Search for the cell housing the specified text and yield its (x, y) center coordinate. 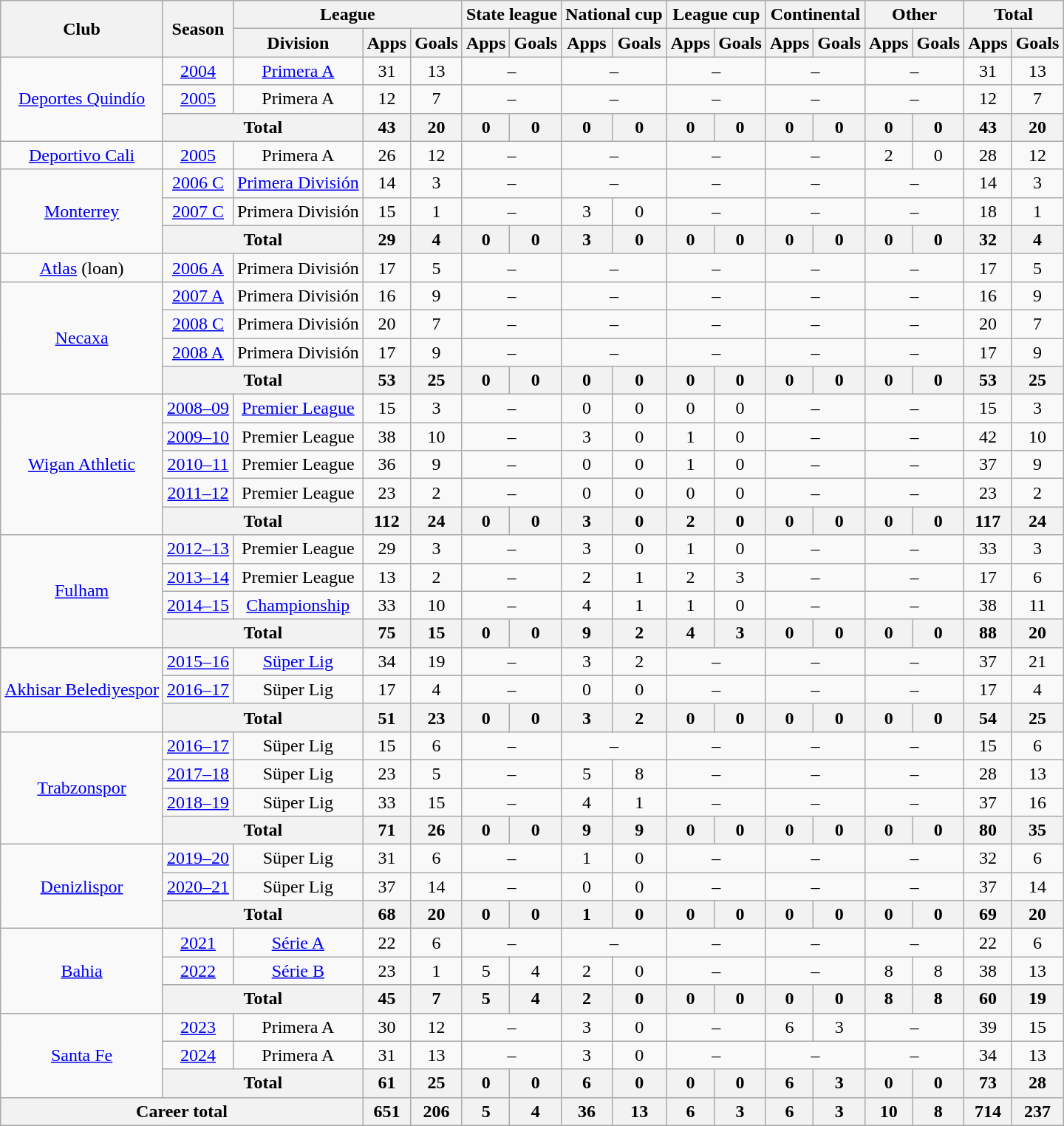
75 (386, 633)
2008 A (198, 352)
2010–11 (198, 465)
2014–15 (198, 605)
Career total (182, 1111)
39 (988, 1027)
60 (988, 999)
237 (1037, 1111)
61 (386, 1083)
Série B (298, 971)
112 (386, 521)
42 (988, 437)
Season (198, 29)
2024 (198, 1055)
Deportivo Cali (82, 155)
Club (82, 29)
51 (386, 717)
2018–19 (198, 802)
2006 C (198, 183)
2007 A (198, 296)
2009–10 (198, 437)
Atlas (loan) (82, 267)
Continental (815, 15)
2015–16 (198, 661)
2004 (198, 71)
Deportes Quindío (82, 99)
88 (988, 633)
45 (386, 999)
2008 C (198, 324)
League cup (716, 15)
2023 (198, 1027)
68 (386, 915)
State league (511, 15)
Other (915, 15)
651 (386, 1111)
2012–13 (198, 549)
71 (386, 830)
69 (988, 915)
Trabzonspor (82, 788)
Monterrey (82, 211)
2006 A (198, 267)
Fulham (82, 591)
Wigan Athletic (82, 465)
54 (988, 717)
35 (1037, 830)
117 (988, 521)
206 (437, 1111)
2021 (198, 943)
2007 C (198, 211)
Division (298, 43)
80 (988, 830)
National cup (614, 15)
Necaxa (82, 338)
Championship (298, 605)
Santa Fe (82, 1055)
Denizlispor (82, 887)
11 (1037, 605)
2020–21 (198, 887)
Série A (298, 943)
73 (988, 1083)
2011–12 (198, 493)
714 (988, 1111)
18 (988, 211)
21 (1037, 661)
30 (386, 1027)
2008–09 (198, 409)
Bahia (82, 971)
League (347, 15)
Akhisar Belediyespor (82, 689)
2013–14 (198, 577)
2019–20 (198, 859)
2022 (198, 971)
2017–18 (198, 774)
